Identify which cell holds the provided text, then report its (X, Y) central coordinate. 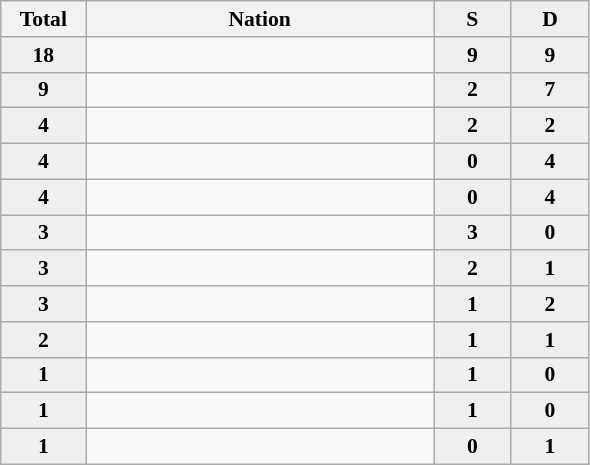
18 (44, 55)
S (473, 19)
D (550, 19)
Total (44, 19)
Nation (260, 19)
7 (550, 90)
